Determine the [X, Y] coordinate at the center of the cell enclosing the given text.  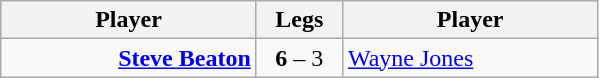
Legs [299, 20]
Wayne Jones [470, 58]
6 – 3 [299, 58]
Steve Beaton [129, 58]
